From the cell containing the given text, extract its center point as (X, Y) coordinate. 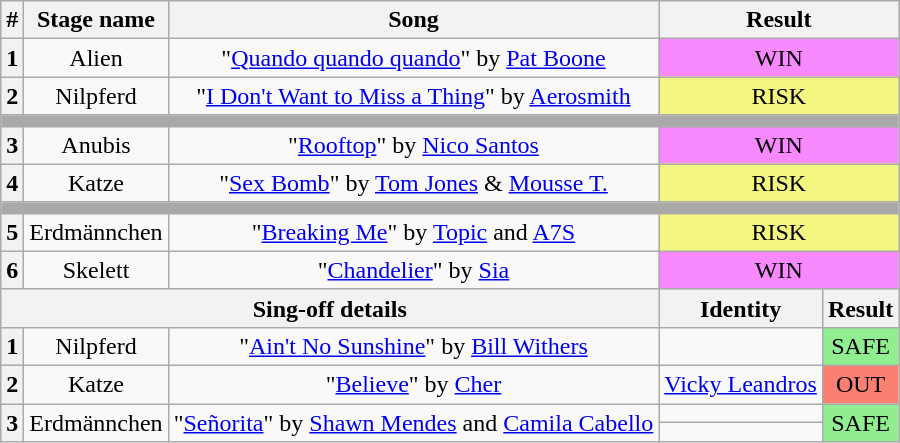
Identity (741, 308)
5 (12, 232)
"Sex Bomb" by Tom Jones & Mousse T. (414, 183)
Sing-off details (330, 308)
Vicky Leandros (741, 384)
"Quando quando quando" by Pat Boone (414, 58)
6 (12, 270)
# (12, 20)
4 (12, 183)
Alien (96, 58)
Song (414, 20)
"Ain't No Sunshine" by Bill Withers (414, 346)
OUT (860, 384)
"Believe" by Cher (414, 384)
"Chandelier" by Sia (414, 270)
Skelett (96, 270)
"I Don't Want to Miss a Thing" by Aerosmith (414, 96)
Stage name (96, 20)
"Señorita" by Shawn Mendes and Camila Cabello (414, 423)
"Rooftop" by Nico Santos (414, 145)
Anubis (96, 145)
"Breaking Me" by Topic and A7S (414, 232)
